Identify which cell holds the provided text, then report its [X, Y] central coordinate. 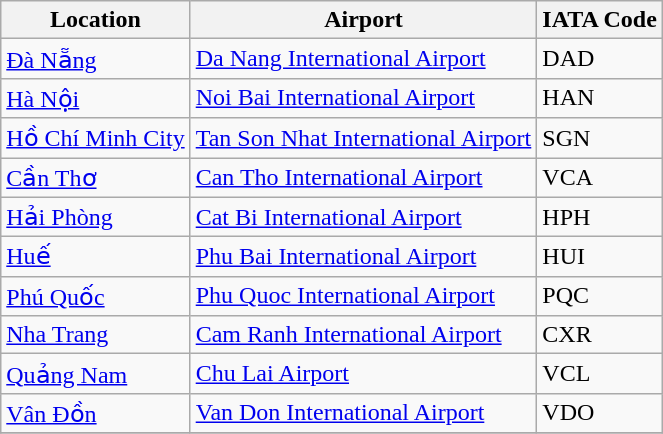
Đà Nẵng [96, 59]
PQC [600, 296]
SGN [600, 138]
Quảng Nam [96, 374]
CXR [600, 335]
Location [96, 20]
Hải Phòng [96, 217]
Cần Thơ [96, 178]
IATA Code [600, 20]
Airport [364, 20]
Hồ Chí Minh City [96, 138]
Can Tho International Airport [364, 178]
VCL [600, 374]
Hà Nội [96, 98]
Tan Son Nhat International Airport [364, 138]
DAD [600, 59]
Cat Bi International Airport [364, 217]
Huế [96, 257]
Chu Lai Airport [364, 374]
Vân Đồn [96, 413]
Phu Bai International Airport [364, 257]
Cam Ranh International Airport [364, 335]
HUI [600, 257]
Phú Quốc [96, 296]
Noi Bai International Airport [364, 98]
Nha Trang [96, 335]
VCA [600, 178]
Da Nang International Airport [364, 59]
Phu Quoc International Airport [364, 296]
Van Don International Airport [364, 413]
HPH [600, 217]
VDO [600, 413]
HAN [600, 98]
